Provide the (X, Y) coordinate of the cell's center where the given text is located.  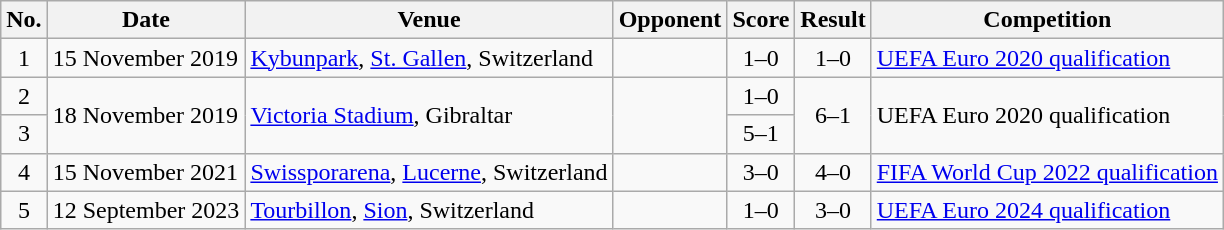
12 September 2023 (146, 210)
6–1 (833, 115)
No. (24, 20)
Venue (429, 20)
Result (833, 20)
Date (146, 20)
4–0 (833, 172)
15 November 2021 (146, 172)
5–1 (761, 134)
2 (24, 96)
Opponent (670, 20)
Tourbillon, Sion, Switzerland (429, 210)
FIFA World Cup 2022 qualification (1047, 172)
Competition (1047, 20)
5 (24, 210)
Swissporarena, Lucerne, Switzerland (429, 172)
4 (24, 172)
3 (24, 134)
15 November 2019 (146, 58)
18 November 2019 (146, 115)
Score (761, 20)
Kybunpark, St. Gallen, Switzerland (429, 58)
1 (24, 58)
UEFA Euro 2024 qualification (1047, 210)
Victoria Stadium, Gibraltar (429, 115)
